Pinpoint the cell where the given text exists, returning its (x, y) midpoint coordinate. 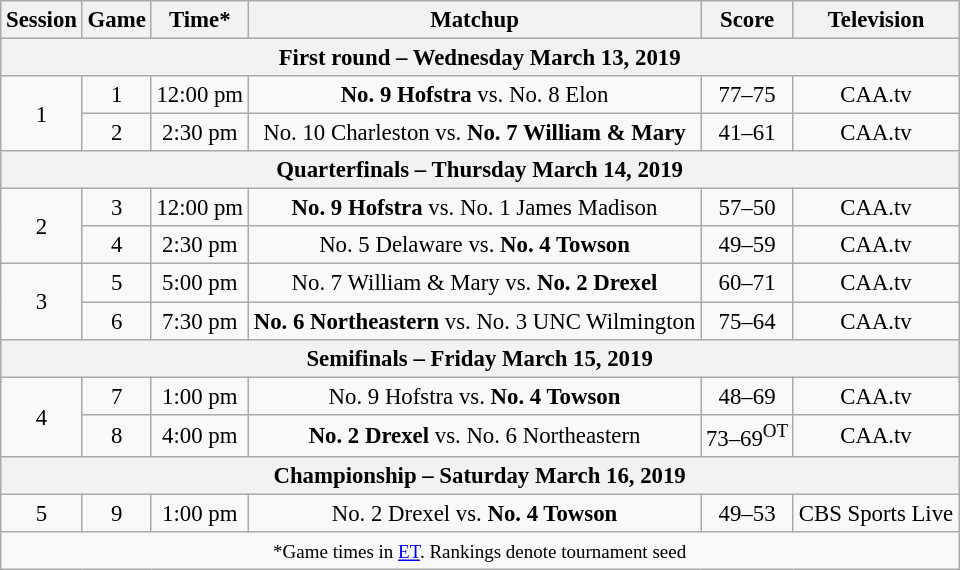
5:00 pm (200, 283)
No. 7 William & Mary vs. No. 2 Drexel (474, 283)
Session (42, 20)
7:30 pm (200, 321)
Matchup (474, 20)
60–71 (748, 283)
No. 5 Delaware vs. No. 4 Towson (474, 245)
Championship – Saturday March 16, 2019 (480, 476)
77–75 (748, 95)
4:00 pm (200, 435)
7 (116, 396)
No. 9 Hofstra vs. No. 8 Elon (474, 95)
Game (116, 20)
Time* (200, 20)
Semifinals – Friday March 15, 2019 (480, 358)
49–59 (748, 245)
48–69 (748, 396)
No. 9 Hofstra vs. No. 1 James Madison (474, 208)
73–69OT (748, 435)
Television (876, 20)
Score (748, 20)
No. 2 Drexel vs. No. 6 Northeastern (474, 435)
8 (116, 435)
No. 10 Charleston vs. No. 7 William & Mary (474, 133)
9 (116, 513)
No. 6 Northeastern vs. No. 3 UNC Wilmington (474, 321)
49–53 (748, 513)
No. 2 Drexel vs. No. 4 Towson (474, 513)
57–50 (748, 208)
No. 9 Hofstra vs. No. 4 Towson (474, 396)
*Game times in ET. Rankings denote tournament seed (480, 551)
CBS Sports Live (876, 513)
75–64 (748, 321)
41–61 (748, 133)
6 (116, 321)
First round – Wednesday March 13, 2019 (480, 58)
Quarterfinals – Thursday March 14, 2019 (480, 170)
